Pinpoint the cell where the given text exists, returning its [x, y] midpoint coordinate. 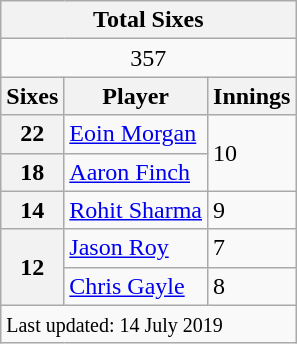
12 [32, 267]
Sixes [32, 96]
8 [252, 286]
Last updated: 14 July 2019 [148, 324]
Jason Roy [136, 248]
Player [136, 96]
7 [252, 248]
Chris Gayle [136, 286]
Innings [252, 96]
14 [32, 210]
Total Sixes [148, 20]
10 [252, 153]
9 [252, 210]
22 [32, 134]
Eoin Morgan [136, 134]
Aaron Finch [136, 172]
Rohit Sharma [136, 210]
18 [32, 172]
357 [148, 58]
